Identify which cell holds the provided text, then report its [X, Y] central coordinate. 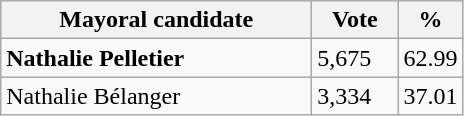
5,675 [355, 58]
Vote [355, 20]
% [430, 20]
Nathalie Pelletier [156, 58]
Mayoral candidate [156, 20]
62.99 [430, 58]
37.01 [430, 96]
Nathalie Bélanger [156, 96]
3,334 [355, 96]
